Return [X, Y] of the center of cell containing provided text 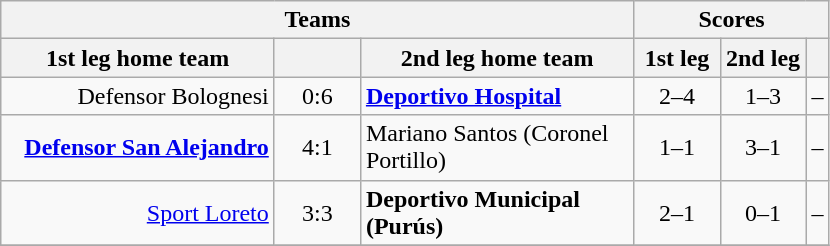
2–4 [677, 96]
Defensor Bolognesi [138, 96]
0:6 [317, 96]
4:1 [317, 148]
1st leg [677, 58]
1st leg home team [138, 58]
1–1 [677, 148]
Scores [732, 20]
2–1 [677, 212]
0–1 [763, 212]
Deportivo Hospital [497, 96]
2nd leg [763, 58]
Defensor San Alejandro [138, 148]
Sport Loreto [138, 212]
3:3 [317, 212]
3–1 [763, 148]
Mariano Santos (Coronel Portillo) [497, 148]
2nd leg home team [497, 58]
Deportivo Municipal (Purús) [497, 212]
1–3 [763, 96]
Teams [318, 20]
